Capture the cell that displays the provided text and extract its (x, y) central coordinate. 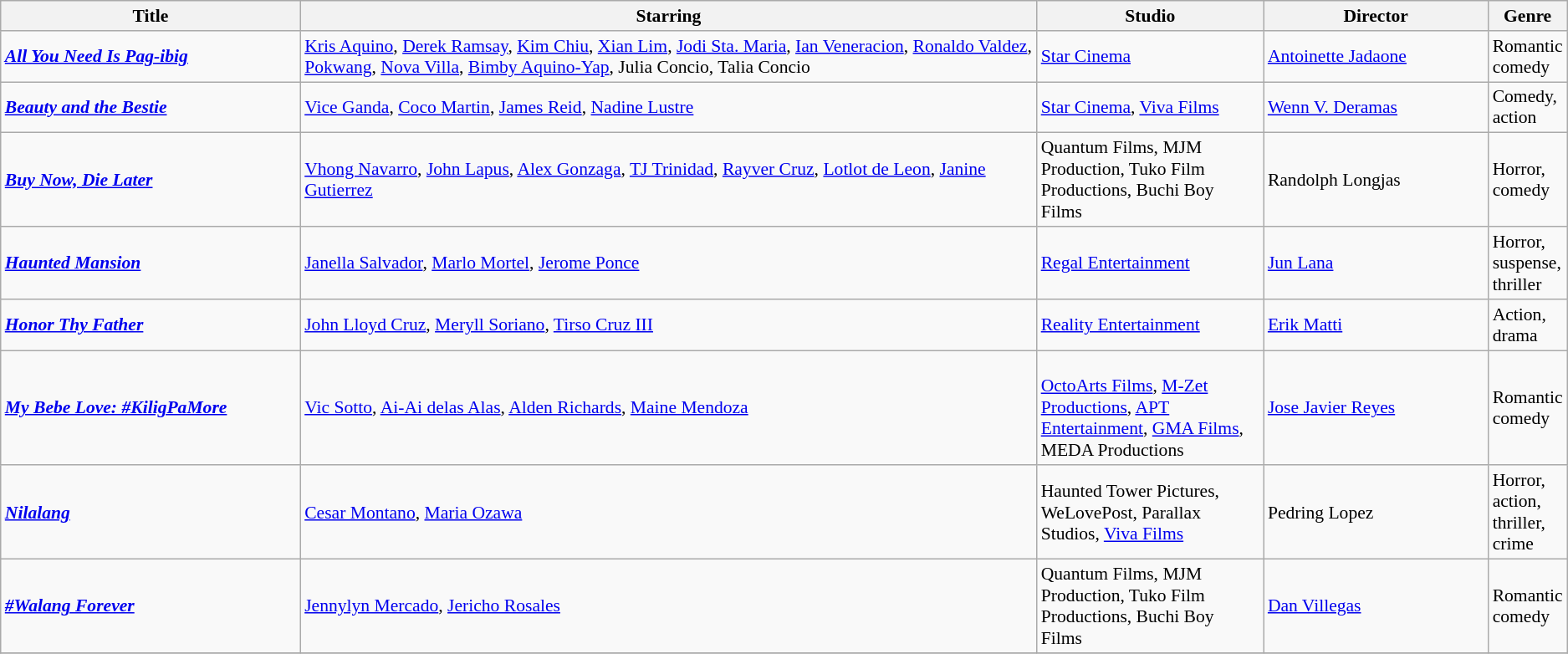
OctoArts Films, M-Zet Productions, APT Entertainment, GMA Films, MEDA Productions (1151, 408)
Vic Sotto, Ai-Ai delas Alas, Alden Richards, Maine Mendoza (668, 408)
Beauty and the Bestie (151, 107)
Honor Thy Father (151, 324)
Janella Salvador, Marlo Mortel, Jerome Ponce (668, 263)
Vice Ganda, Coco Martin, James Reid, Nadine Lustre (668, 107)
Wenn V. Deramas (1376, 107)
Star Cinema (1151, 57)
Horror, suspense, thriller (1528, 263)
Cesar Montano, Maria Ozawa (668, 513)
All You Need Is Pag-ibig (151, 57)
Genre (1528, 16)
Reality Entertainment (1151, 324)
#Walang Forever (151, 606)
Star Cinema, Viva Films (1151, 107)
Vhong Navarro, John Lapus, Alex Gonzaga, TJ Trinidad, Rayver Cruz, Lotlot de Leon, Janine Gutierrez (668, 180)
Regal Entertainment (1151, 263)
My Bebe Love: #KiligPaMore (151, 408)
Horror, action, thriller, crime (1528, 513)
Studio (1151, 16)
Antoinette Jadaone (1376, 57)
Haunted Tower Pictures, WeLovePost, Parallax Studios, Viva Films (1151, 513)
Dan Villegas (1376, 606)
Erik Matti (1376, 324)
Nilalang (151, 513)
John Lloyd Cruz, Meryll Soriano, Tirso Cruz III (668, 324)
Director (1376, 16)
Starring (668, 16)
Jun Lana (1376, 263)
Jennylyn Mercado, Jericho Rosales (668, 606)
Horror, comedy (1528, 180)
Jose Javier Reyes (1376, 408)
Randolph Longjas (1376, 180)
Haunted Mansion (151, 263)
Buy Now, Die Later (151, 180)
Comedy, action (1528, 107)
Title (151, 16)
Pedring Lopez (1376, 513)
Action, drama (1528, 324)
